For the text-containing cell, return its midpoint in [x, y] coordinate format. 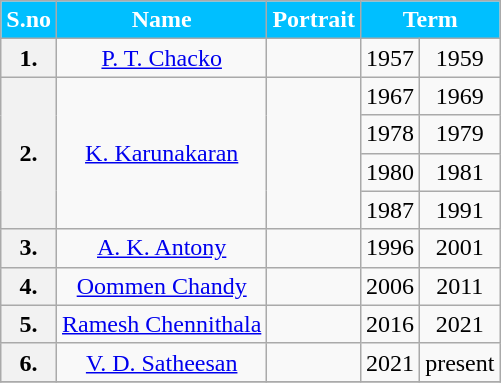
present [460, 362]
1996 [390, 248]
2011 [460, 286]
1978 [390, 134]
1959 [460, 58]
Term [430, 20]
4. [29, 286]
1981 [460, 172]
Ramesh Chennithala [162, 324]
Name [162, 20]
1987 [390, 210]
3. [29, 248]
1967 [390, 96]
6. [29, 362]
1979 [460, 134]
P. T. Chacko [162, 58]
1980 [390, 172]
S.no [29, 20]
1957 [390, 58]
2016 [390, 324]
1969 [460, 96]
1. [29, 58]
Oommen Chandy [162, 286]
V. D. Satheesan [162, 362]
2006 [390, 286]
A. K. Antony [162, 248]
5. [29, 324]
2001 [460, 248]
1991 [460, 210]
2. [29, 153]
K. Karunakaran [162, 153]
Portrait [314, 20]
